From the cell containing the given text, extract its center point as (x, y) coordinate. 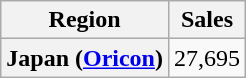
Japan (Oricon) (85, 58)
27,695 (206, 58)
Sales (206, 20)
Region (85, 20)
